For the text-containing cell, return its midpoint in (x, y) coordinate format. 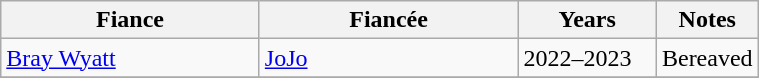
Years (588, 20)
Bray Wyatt (130, 58)
Bereaved (707, 58)
Fiance (130, 20)
2022–2023 (588, 58)
Notes (707, 20)
Fiancée (388, 20)
JoJo (388, 58)
